From the cell containing the given text, extract its center point as [x, y] coordinate. 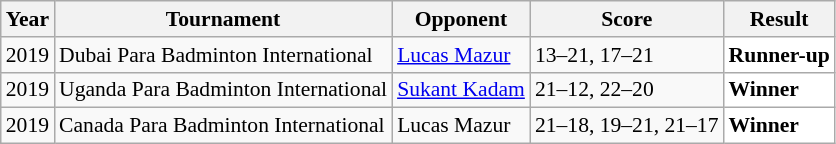
Result [780, 19]
Score [627, 19]
13–21, 17–21 [627, 55]
Tournament [223, 19]
21–18, 19–21, 21–17 [627, 126]
Dubai Para Badminton International [223, 55]
Opponent [461, 19]
Uganda Para Badminton International [223, 90]
Canada Para Badminton International [223, 126]
Sukant Kadam [461, 90]
21–12, 22–20 [627, 90]
Runner-up [780, 55]
Year [28, 19]
